From the cell containing the given text, extract its center point as (x, y) coordinate. 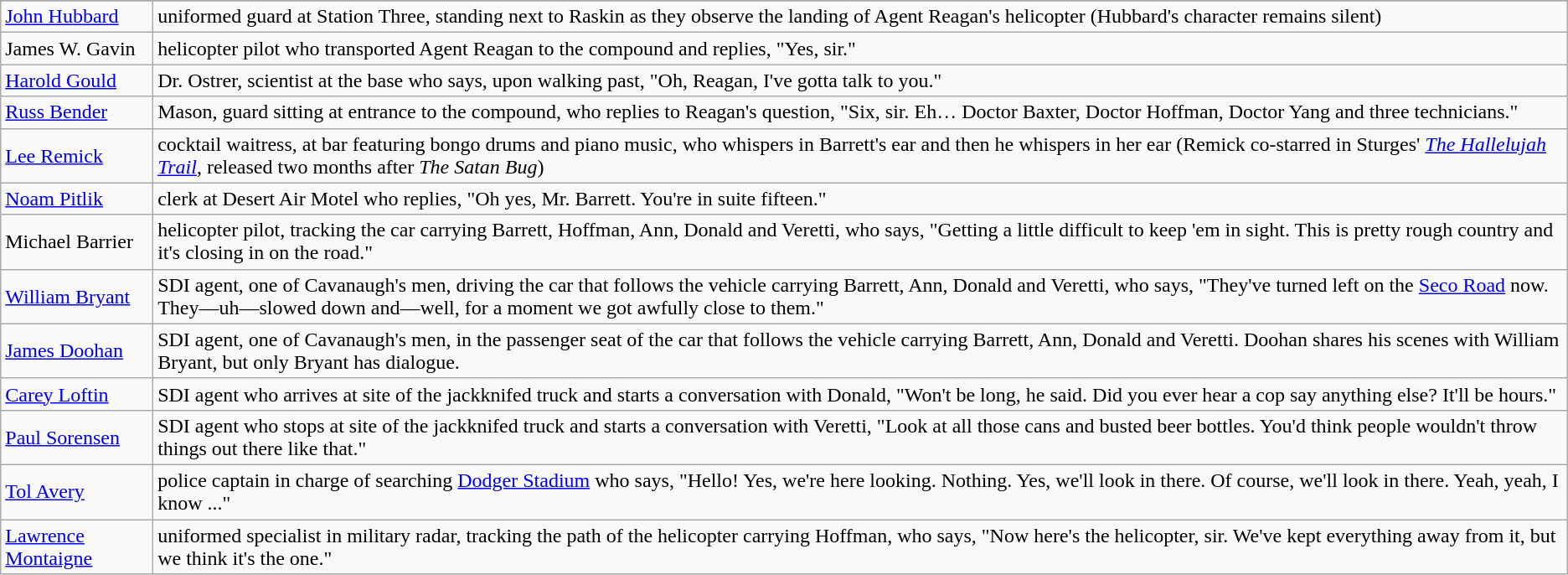
John Hubbard (77, 17)
Paul Sorensen (77, 438)
Dr. Ostrer, scientist at the base who says, upon walking past, "Oh, Reagan, I've gotta talk to you." (861, 80)
Noam Pitlik (77, 199)
Lee Remick (77, 156)
William Bryant (77, 297)
Harold Gould (77, 80)
James W. Gavin (77, 49)
Carey Loftin (77, 394)
Tol Avery (77, 491)
Lawrence Montaigne (77, 547)
James Doohan (77, 350)
helicopter pilot who transported Agent Reagan to the compound and replies, "Yes, sir." (861, 49)
Michael Barrier (77, 241)
Russ Bender (77, 112)
clerk at Desert Air Motel who replies, "Oh yes, Mr. Barrett. You're in suite fifteen." (861, 199)
